Return (X, Y) of the center of cell containing provided text 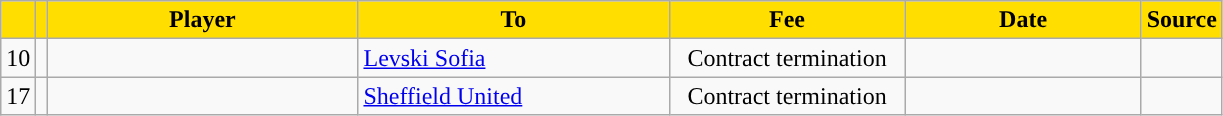
To (514, 20)
Levski Sofia (514, 58)
Player (202, 20)
17 (18, 96)
Fee (787, 20)
10 (18, 58)
Sheffield United (514, 96)
Date (1023, 20)
Source (1182, 20)
